Determine the [x, y] coordinate at the center of the cell enclosing the given text.  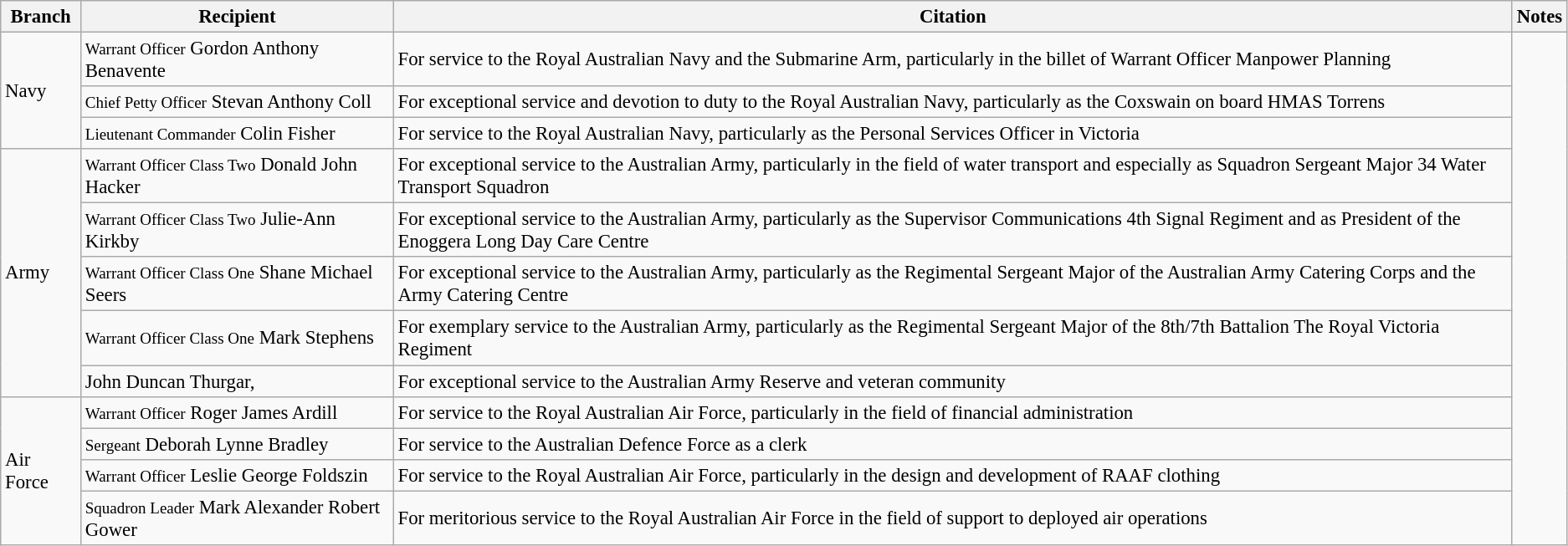
Warrant Officer Leslie George Foldszin [237, 475]
Warrant Officer Class One Shane Michael Seers [237, 284]
For exceptional service and devotion to duty to the Royal Australian Navy, particularly as the Coxswain on board HMAS Torrens [952, 102]
For service to the Royal Australian Navy and the Submarine Arm, particularly in the billet of Warrant Officer Manpower Planning [952, 60]
Notes [1540, 17]
For service to the Royal Australian Air Force, particularly in the design and development of RAAF clothing [952, 475]
John Duncan Thurgar, [237, 381]
Warrant Officer Gordon Anthony Benavente [237, 60]
Warrant Officer Roger James Ardill [237, 412]
Branch [41, 17]
For meritorious service to the Royal Australian Air Force in the field of support to deployed air operations [952, 518]
Warrant Officer Class Two Donald John Hacker [237, 176]
Chief Petty Officer Stevan Anthony Coll [237, 102]
Warrant Officer Class One Mark Stephens [237, 338]
For service to the Royal Australian Navy, particularly as the Personal Services Officer in Victoria [952, 134]
For exceptional service to the Australian Army Reserve and veteran community [952, 381]
For exemplary service to the Australian Army, particularly as the Regimental Sergeant Major of the 8th/7th Battalion The Royal Victoria Regiment [952, 338]
Warrant Officer Class Two Julie-Ann Kirkby [237, 231]
For service to the Australian Defence Force as a clerk [952, 444]
Navy [41, 91]
Army [41, 273]
Citation [952, 17]
Lieutenant Commander Colin Fisher [237, 134]
Sergeant Deborah Lynne Bradley [237, 444]
Squadron Leader Mark Alexander Robert Gower [237, 518]
Recipient [237, 17]
For service to the Royal Australian Air Force, particularly in the field of financial administration [952, 412]
Air Force [41, 470]
